From the cell containing the given text, extract its center point as (X, Y) coordinate. 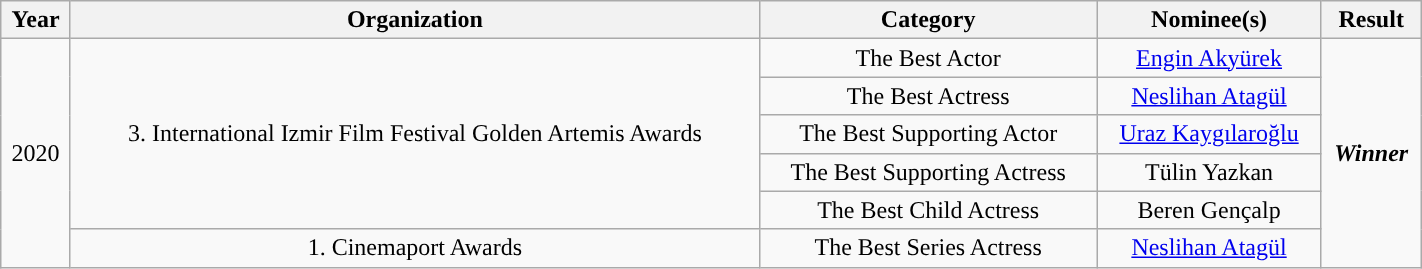
Year (36, 20)
The Best Series Actress (928, 248)
Beren Gençalp (1209, 210)
Tülin Yazkan (1209, 172)
Category (928, 20)
Uraz Kaygılaroğlu (1209, 134)
2020 (36, 153)
1. Cinemaport Awards (414, 248)
The Best Actor (928, 58)
The Best Supporting Actress (928, 172)
Nominee(s) (1209, 20)
Result (1371, 20)
3. International Izmir Film Festival Golden Artemis Awards (414, 134)
Winner (1371, 153)
Organization (414, 20)
The Best Supporting Actor (928, 134)
Engin Akyürek (1209, 58)
The Best Child Actress (928, 210)
The Best Actress (928, 96)
